Extract the (X, Y) coordinate from the center of the cell holding the provided text.  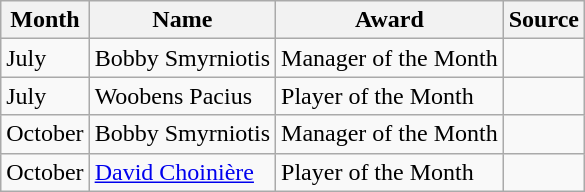
Month (45, 20)
Source (544, 20)
Woobens Pacius (182, 96)
Award (390, 20)
David Choinière (182, 172)
Name (182, 20)
